Locate the cell with the specified text and output its (X, Y) center coordinate. 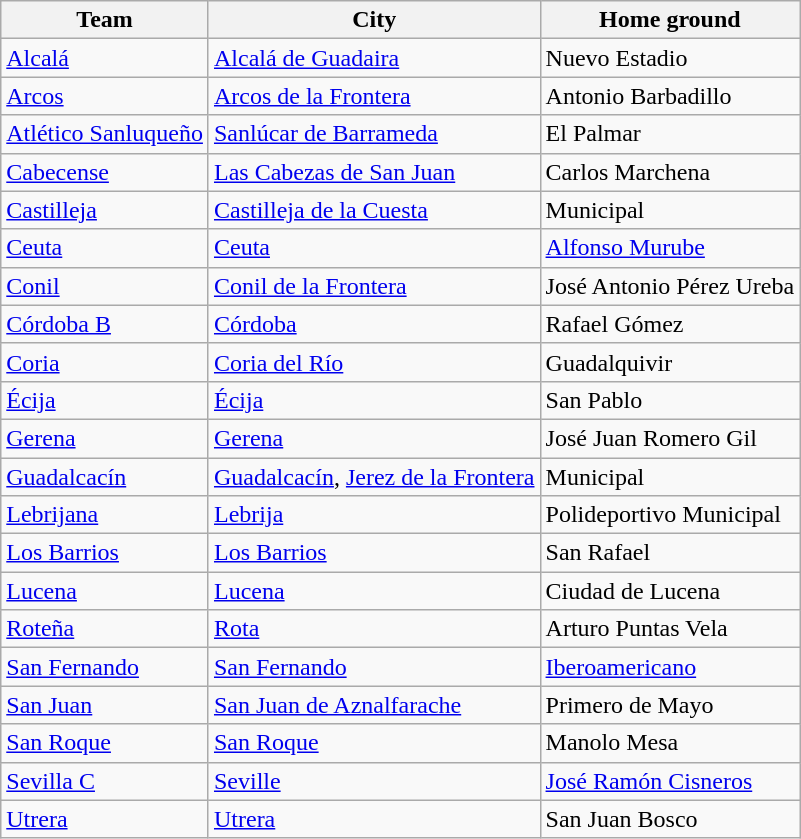
Alcalá (105, 58)
Alfonso Murube (670, 248)
Sanlúcar de Barrameda (374, 134)
Córdoba (374, 324)
Iberoamericano (670, 667)
Castilleja de la Cuesta (374, 210)
Coria (105, 362)
San Juan Bosco (670, 819)
Carlos Marchena (670, 172)
Antonio Barbadillo (670, 96)
Alcalá de Guadaira (374, 58)
City (374, 20)
Seville (374, 781)
Team (105, 20)
José Antonio Pérez Ureba (670, 286)
Guadalcacín, Jerez de la Frontera (374, 477)
Ciudad de Lucena (670, 591)
Guadalcacín (105, 477)
San Rafael (670, 553)
Lebrijana (105, 515)
Conil de la Frontera (374, 286)
José Ramón Cisneros (670, 781)
Primero de Mayo (670, 705)
San Pablo (670, 400)
Guadalquivir (670, 362)
Roteña (105, 629)
San Juan (105, 705)
Sevilla C (105, 781)
Arturo Puntas Vela (670, 629)
Arcos (105, 96)
Manolo Mesa (670, 743)
Atlético Sanluqueño (105, 134)
Coria del Río (374, 362)
Conil (105, 286)
San Juan de Aznalfarache (374, 705)
Cabecense (105, 172)
Lebrija (374, 515)
Rafael Gómez (670, 324)
Arcos de la Frontera (374, 96)
El Palmar (670, 134)
Córdoba B (105, 324)
Castilleja (105, 210)
Home ground (670, 20)
Rota (374, 629)
Las Cabezas de San Juan (374, 172)
José Juan Romero Gil (670, 438)
Nuevo Estadio (670, 58)
Polideportivo Municipal (670, 515)
